Capture the cell that displays the provided text and extract its [x, y] central coordinate. 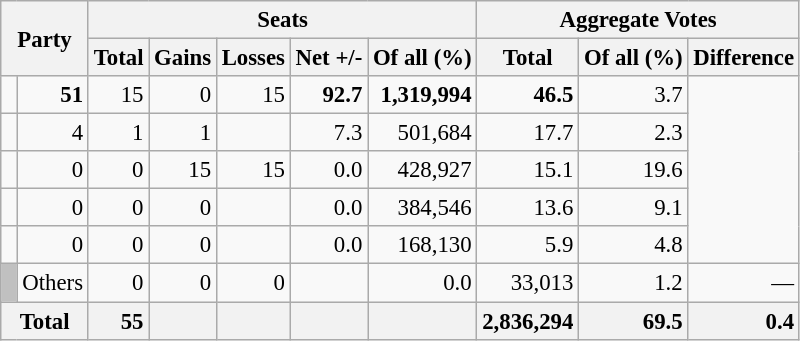
Difference [744, 58]
2.3 [634, 133]
33,013 [528, 283]
1.2 [634, 283]
168,130 [422, 245]
55 [118, 321]
7.3 [328, 133]
3.7 [634, 95]
Seats [282, 20]
384,546 [422, 208]
15.1 [528, 170]
Others [52, 283]
13.6 [528, 208]
Net +/- [328, 58]
Aggregate Votes [638, 20]
501,684 [422, 133]
Party [45, 38]
1,319,994 [422, 95]
46.5 [528, 95]
4 [52, 133]
9.1 [634, 208]
0.4 [744, 321]
19.6 [634, 170]
51 [52, 95]
69.5 [634, 321]
92.7 [328, 95]
Gains [183, 58]
5.9 [528, 245]
— [744, 283]
428,927 [422, 170]
4.8 [634, 245]
2,836,294 [528, 321]
17.7 [528, 133]
Losses [253, 58]
